Detect which cell encompasses the target text, then output its (X, Y) center coordinate. 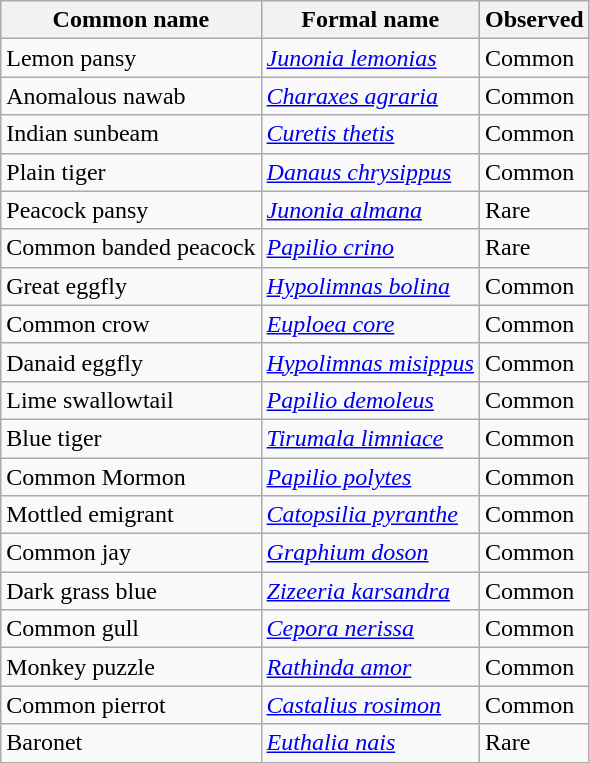
Formal name (370, 20)
Hypolimnas bolina (370, 286)
Danaus chrysippus (370, 172)
Hypolimnas misippus (370, 362)
Plain tiger (131, 172)
Castalius rosimon (370, 705)
Anomalous nawab (131, 96)
Peacock pansy (131, 210)
Common name (131, 20)
Euthalia nais (370, 743)
Dark grass blue (131, 591)
Cepora nerissa (370, 629)
Common pierrot (131, 705)
Indian sunbeam (131, 134)
Common jay (131, 553)
Monkey puzzle (131, 667)
Curetis thetis (370, 134)
Charaxes agraria (370, 96)
Lemon pansy (131, 58)
Common Mormon (131, 477)
Observed (534, 20)
Papilio polytes (370, 477)
Junonia lemonias (370, 58)
Blue tiger (131, 438)
Euploea core (370, 324)
Rathinda amor (370, 667)
Papilio crino (370, 248)
Lime swallowtail (131, 400)
Papilio demoleus (370, 400)
Catopsilia pyranthe (370, 515)
Danaid eggfly (131, 362)
Baronet (131, 743)
Zizeeria karsandra (370, 591)
Mottled emigrant (131, 515)
Junonia almana (370, 210)
Great eggfly (131, 286)
Common gull (131, 629)
Tirumala limniace (370, 438)
Graphium doson (370, 553)
Common crow (131, 324)
Common banded peacock (131, 248)
